Locate the cell with the specified text and output its [X, Y] center coordinate. 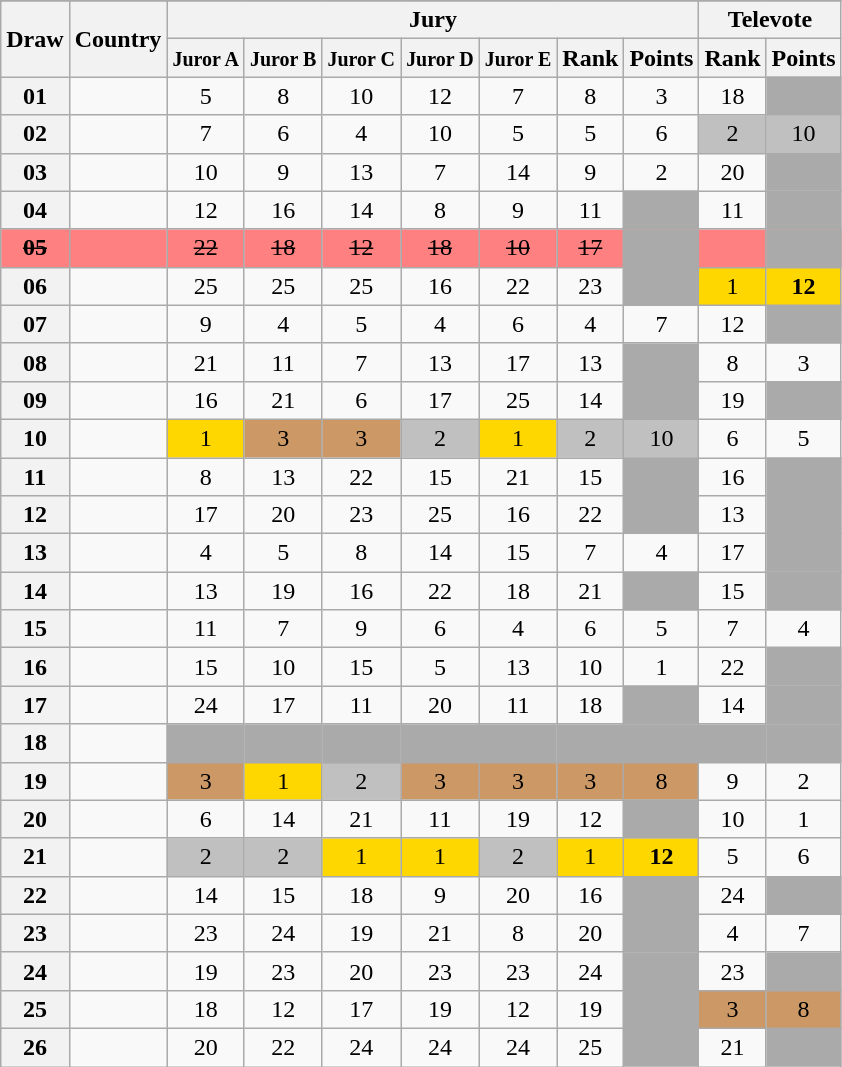
Jury [433, 20]
01 [35, 96]
Juror A [206, 58]
05 [35, 248]
02 [35, 134]
Juror E [518, 58]
04 [35, 210]
03 [35, 172]
Draw [35, 39]
06 [35, 286]
Country [118, 39]
Televote [770, 20]
09 [35, 400]
07 [35, 324]
Juror B [283, 58]
08 [35, 362]
Juror C [362, 58]
Juror D [440, 58]
26 [35, 1047]
